Capture the cell that displays the provided text and extract its [x, y] central coordinate. 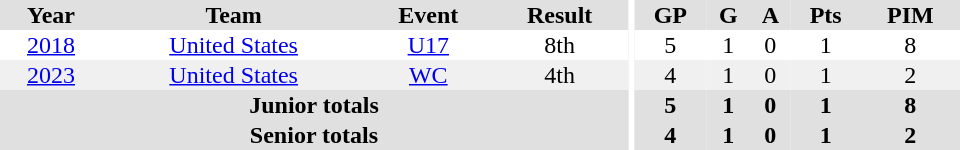
Senior totals [314, 135]
4th [560, 75]
Pts [826, 15]
8th [560, 45]
U17 [428, 45]
G [728, 15]
2018 [51, 45]
Event [428, 15]
A [770, 15]
2023 [51, 75]
Team [234, 15]
Year [51, 15]
PIM [910, 15]
WC [428, 75]
Junior totals [314, 105]
GP [670, 15]
Result [560, 15]
